Detect which cell encompasses the target text, then output its [x, y] center coordinate. 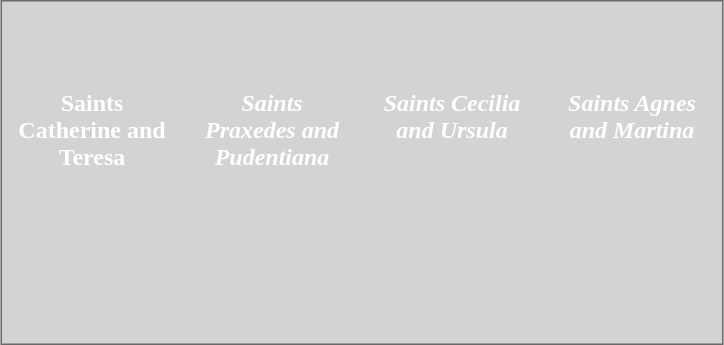
Saints Agnes and Martina [632, 208]
Saints Praxedes and Pudentiana [272, 208]
Saints Catherine and Teresa [92, 208]
Saints Cecilia and Ursula [452, 208]
